Scan for the cell matching the given text and deliver its (X, Y) coordinate at center. 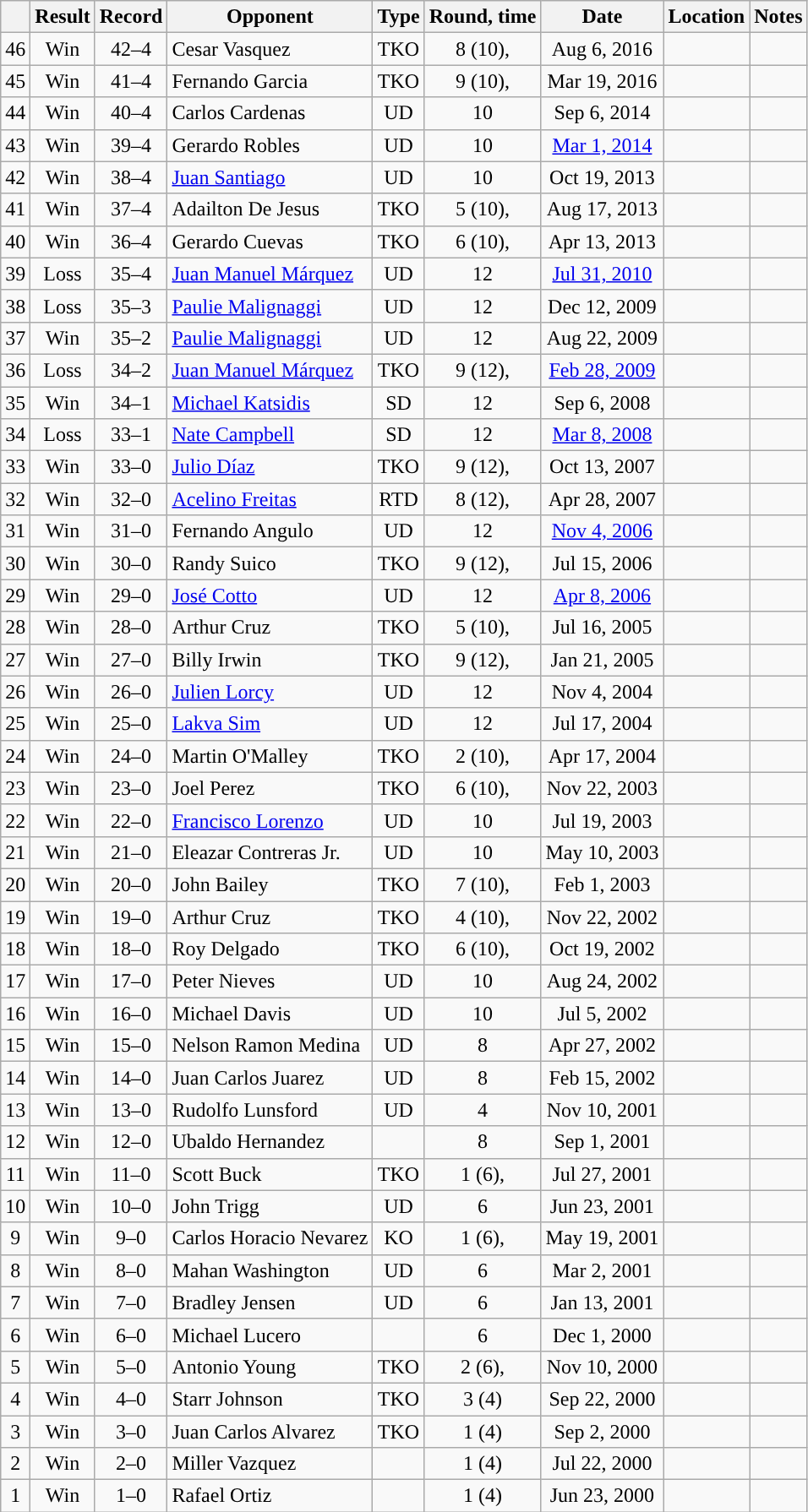
23–0 (131, 788)
Nov 4, 2004 (602, 692)
Mar 8, 2008 (602, 435)
3–0 (131, 1432)
21 (15, 852)
Jul 27, 2001 (602, 1174)
Feb 1, 2003 (602, 884)
4 (10), (483, 916)
20 (15, 884)
Randy Suico (270, 563)
Fernando Angulo (270, 531)
Dec 1, 2000 (602, 1335)
5 (15, 1367)
Scott Buck (270, 1174)
36–4 (131, 242)
26–0 (131, 692)
Cesar Vasquez (270, 49)
Jul 17, 2004 (602, 724)
Juan Carlos Juarez (270, 1078)
26 (15, 692)
42 (15, 177)
43 (15, 145)
10–0 (131, 1206)
Nov 10, 2000 (602, 1367)
Nov 22, 2003 (602, 788)
Oct 19, 2002 (602, 949)
21–0 (131, 852)
23 (15, 788)
Aug 6, 2016 (602, 49)
8–0 (131, 1270)
Mar 1, 2014 (602, 145)
37–4 (131, 209)
Sep 1, 2001 (602, 1142)
Oct 19, 2013 (602, 177)
13 (15, 1110)
2–0 (131, 1464)
Mahan Washington (270, 1270)
34–2 (131, 370)
Rudolfo Lunsford (270, 1110)
Aug 22, 2009 (602, 338)
37 (15, 338)
Nov 22, 2002 (602, 916)
Sep 22, 2000 (602, 1399)
Carlos Cardenas (270, 113)
3 (4) (483, 1399)
16–0 (131, 1014)
Eleazar Contreras Jr. (270, 852)
Joel Perez (270, 788)
Francisco Lorenzo (270, 820)
1 (15, 1496)
Rafael Ortiz (270, 1496)
46 (15, 49)
Jan 13, 2001 (602, 1303)
40 (15, 242)
May 19, 2001 (602, 1238)
Nov 4, 2006 (602, 531)
15 (15, 1046)
Notes (778, 17)
Apr 8, 2006 (602, 596)
32 (15, 499)
12–0 (131, 1142)
35 (15, 403)
Mar 19, 2016 (602, 81)
38–4 (131, 177)
8 (10), (483, 49)
7 (15, 1303)
40–4 (131, 113)
28–0 (131, 628)
30 (15, 563)
33 (15, 467)
29 (15, 596)
Feb 15, 2002 (602, 1078)
Fernando Garcia (270, 81)
Apr 27, 2002 (602, 1046)
Julio Díaz (270, 467)
20–0 (131, 884)
15–0 (131, 1046)
33–0 (131, 467)
Opponent (270, 17)
Roy Delgado (270, 949)
Michael Lucero (270, 1335)
Gerardo Robles (270, 145)
Michael Katsidis (270, 403)
Apr 13, 2013 (602, 242)
Round, time (483, 17)
19–0 (131, 916)
18–0 (131, 949)
Antonio Young (270, 1367)
Apr 28, 2007 (602, 499)
Michael Davis (270, 1014)
Julien Lorcy (270, 692)
KO (399, 1238)
Miller Vazquez (270, 1464)
22 (15, 820)
Nov 10, 2001 (602, 1110)
Starr Johnson (270, 1399)
22–0 (131, 820)
Oct 13, 2007 (602, 467)
Dec 12, 2009 (602, 306)
39–4 (131, 145)
28 (15, 628)
Date (602, 17)
Juan Santiago (270, 177)
33–1 (131, 435)
8 (12), (483, 499)
31 (15, 531)
Nate Campbell (270, 435)
Type (399, 17)
45 (15, 81)
27–0 (131, 660)
Juan Carlos Alvarez (270, 1432)
Sep 2, 2000 (602, 1432)
11 (15, 1174)
Aug 17, 2013 (602, 209)
39 (15, 274)
Apr 17, 2004 (602, 756)
José Cotto (270, 596)
Jul 15, 2006 (602, 563)
3 (15, 1432)
35–2 (131, 338)
17–0 (131, 982)
29–0 (131, 596)
14 (15, 1078)
11–0 (131, 1174)
13–0 (131, 1110)
Result (63, 17)
4–0 (131, 1399)
Jul 22, 2000 (602, 1464)
19 (15, 916)
34 (15, 435)
2 (15, 1464)
Billy Irwin (270, 660)
24–0 (131, 756)
Aug 24, 2002 (602, 982)
30–0 (131, 563)
Adailton De Jesus (270, 209)
Gerardo Cuevas (270, 242)
35–3 (131, 306)
Location (707, 17)
6–0 (131, 1335)
41 (15, 209)
Ubaldo Hernandez (270, 1142)
24 (15, 756)
25 (15, 724)
36 (15, 370)
9–0 (131, 1238)
31–0 (131, 531)
35–4 (131, 274)
Jun 23, 2000 (602, 1496)
Jun 23, 2001 (602, 1206)
Record (131, 17)
41–4 (131, 81)
Lakva Sim (270, 724)
Jan 21, 2005 (602, 660)
32–0 (131, 499)
14–0 (131, 1078)
Jul 16, 2005 (602, 628)
9 (15, 1238)
16 (15, 1014)
Carlos Horacio Nevarez (270, 1238)
27 (15, 660)
42–4 (131, 49)
John Bailey (270, 884)
May 10, 2003 (602, 852)
25–0 (131, 724)
John Trigg (270, 1206)
1–0 (131, 1496)
7 (10), (483, 884)
Sep 6, 2008 (602, 403)
2 (6), (483, 1367)
5–0 (131, 1367)
Martin O'Malley (270, 756)
Mar 2, 2001 (602, 1270)
Peter Nieves (270, 982)
17 (15, 982)
Jul 5, 2002 (602, 1014)
RTD (399, 499)
Jul 31, 2010 (602, 274)
2 (10), (483, 756)
38 (15, 306)
18 (15, 949)
Sep 6, 2014 (602, 113)
Bradley Jensen (270, 1303)
Feb 28, 2009 (602, 370)
44 (15, 113)
Jul 19, 2003 (602, 820)
Nelson Ramon Medina (270, 1046)
34–1 (131, 403)
Acelino Freitas (270, 499)
9 (10), (483, 81)
7–0 (131, 1303)
